Search for the cell housing the specified text and yield its (x, y) center coordinate. 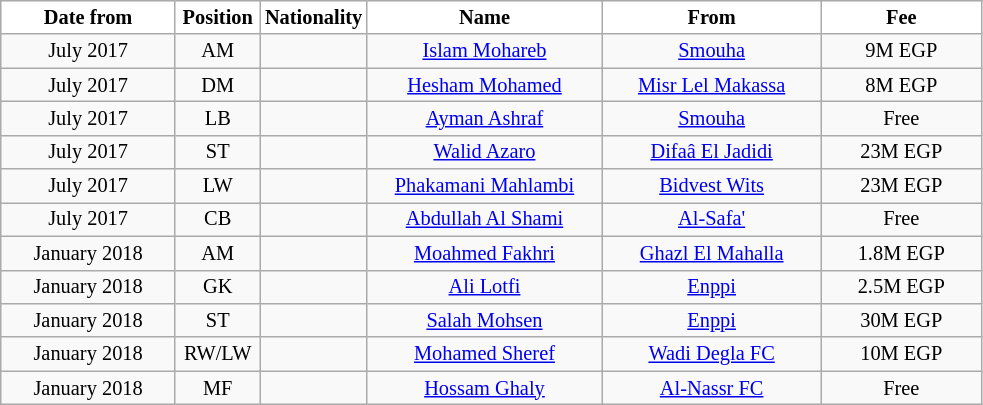
Wadi Degla FC (712, 354)
Al-Nassr FC (712, 388)
Islam Mohareb (484, 51)
30M EGP (901, 320)
Difaâ El Jadidi (712, 152)
DM (218, 85)
9M EGP (901, 51)
Hossam Ghaly (484, 388)
Hesham Mohamed (484, 85)
Moahmed Fakhri (484, 253)
Date from (88, 17)
Position (218, 17)
Nationality (314, 17)
Name (484, 17)
Ghazl El Mahalla (712, 253)
Ali Lotfi (484, 287)
From (712, 17)
Phakamani Mahlambi (484, 186)
Mohamed Sheref (484, 354)
LB (218, 118)
Abdullah Al Shami (484, 219)
1.8M EGP (901, 253)
Ayman Ashraf (484, 118)
Al-Safa' (712, 219)
GK (218, 287)
Walid Azaro (484, 152)
10M EGP (901, 354)
CB (218, 219)
Salah Mohsen (484, 320)
LW (218, 186)
Bidvest Wits (712, 186)
2.5M EGP (901, 287)
Fee (901, 17)
RW/LW (218, 354)
8M EGP (901, 85)
MF (218, 388)
Misr Lel Makassa (712, 85)
